Extract the [x, y] coordinate from the center of the cell holding the provided text.  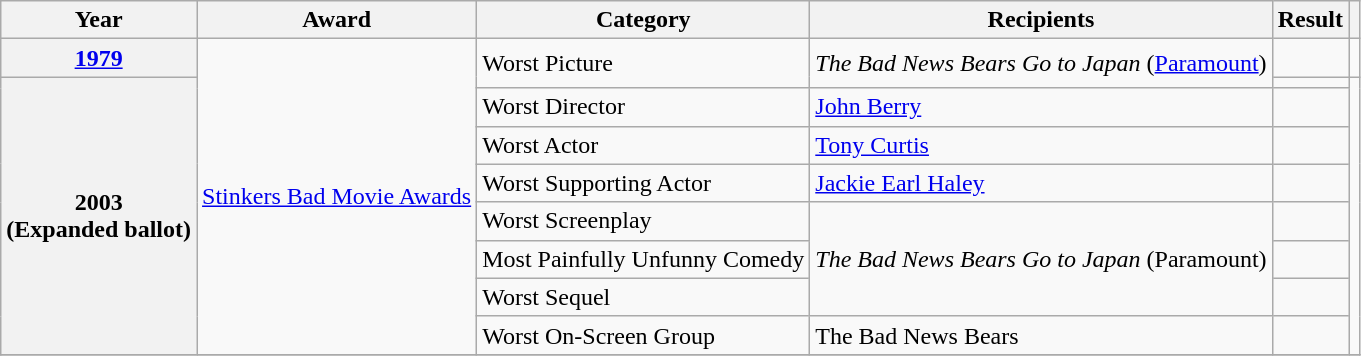
Tony Curtis [1041, 145]
2003(Expanded ballot) [99, 216]
Jackie Earl Haley [1041, 183]
Year [99, 20]
Worst Director [644, 107]
Worst Actor [644, 145]
Worst Supporting Actor [644, 183]
Most Painfully Unfunny Comedy [644, 259]
Worst Sequel [644, 297]
Worst On-Screen Group [644, 335]
Recipients [1041, 20]
Category [644, 20]
Stinkers Bad Movie Awards [337, 197]
1979 [99, 58]
John Berry [1041, 107]
Worst Screenplay [644, 221]
The Bad News Bears [1041, 335]
Award [337, 20]
Result [1310, 20]
Worst Picture [644, 64]
